Detect which cell encompasses the target text, then output its [X, Y] center coordinate. 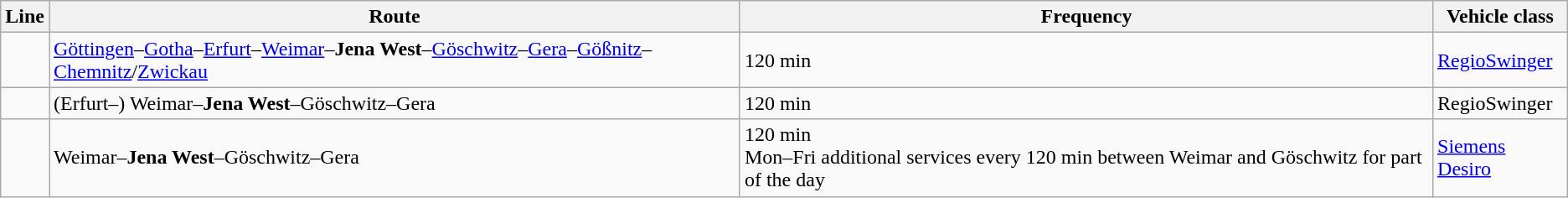
Frequency [1086, 17]
Route [394, 17]
120 minMon–Fri additional services every 120 min between Weimar and Göschwitz for part of the day [1086, 158]
Siemens Desiro [1501, 158]
Vehicle class [1501, 17]
(Erfurt–) Weimar–Jena West–Göschwitz–Gera [394, 103]
Weimar–Jena West–Göschwitz–Gera [394, 158]
Göttingen–Gotha–Erfurt–Weimar–Jena West–Göschwitz–Gera–Gößnitz–Chemnitz/Zwickau [394, 60]
Line [25, 17]
